For the text-containing cell, return its midpoint in [x, y] coordinate format. 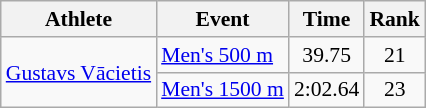
Gustavs Vācietis [78, 72]
Rank [394, 19]
Men's 500 m [222, 55]
Event [222, 19]
Men's 1500 m [222, 90]
23 [394, 90]
39.75 [326, 55]
Time [326, 19]
2:02.64 [326, 90]
21 [394, 55]
Athlete [78, 19]
